Scan for the cell matching the given text and deliver its [x, y] coordinate at center. 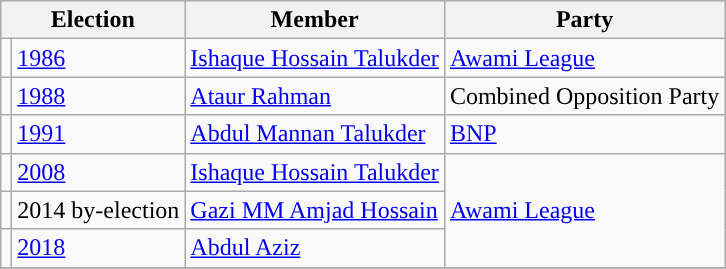
Ataur Rahman [315, 96]
2014 by-election [98, 210]
Party [584, 20]
Election [93, 20]
2008 [98, 172]
BNP [584, 134]
2018 [98, 248]
1988 [98, 96]
Abdul Mannan Talukder [315, 134]
Abdul Aziz [315, 248]
Gazi MM Amjad Hossain [315, 210]
1986 [98, 58]
1991 [98, 134]
Member [315, 20]
Combined Opposition Party [584, 96]
